Return the (x, y) coordinate for the center point of the cell that contains the specified text.  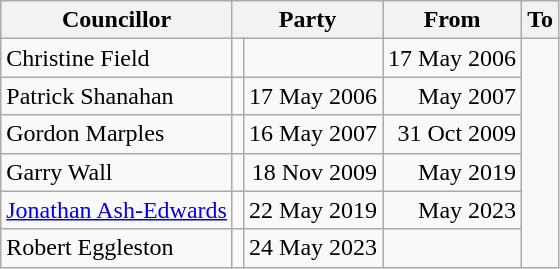
From (452, 20)
Gordon Marples (117, 134)
Garry Wall (117, 172)
Christine Field (117, 58)
To (540, 20)
18 Nov 2009 (314, 172)
24 May 2023 (314, 248)
16 May 2007 (314, 134)
Party (307, 20)
Robert Eggleston (117, 248)
May 2019 (452, 172)
May 2023 (452, 210)
Councillor (117, 20)
Jonathan Ash-Edwards (117, 210)
Patrick Shanahan (117, 96)
31 Oct 2009 (452, 134)
May 2007 (452, 96)
22 May 2019 (314, 210)
